Locate the cell with the specified text and output its (x, y) center coordinate. 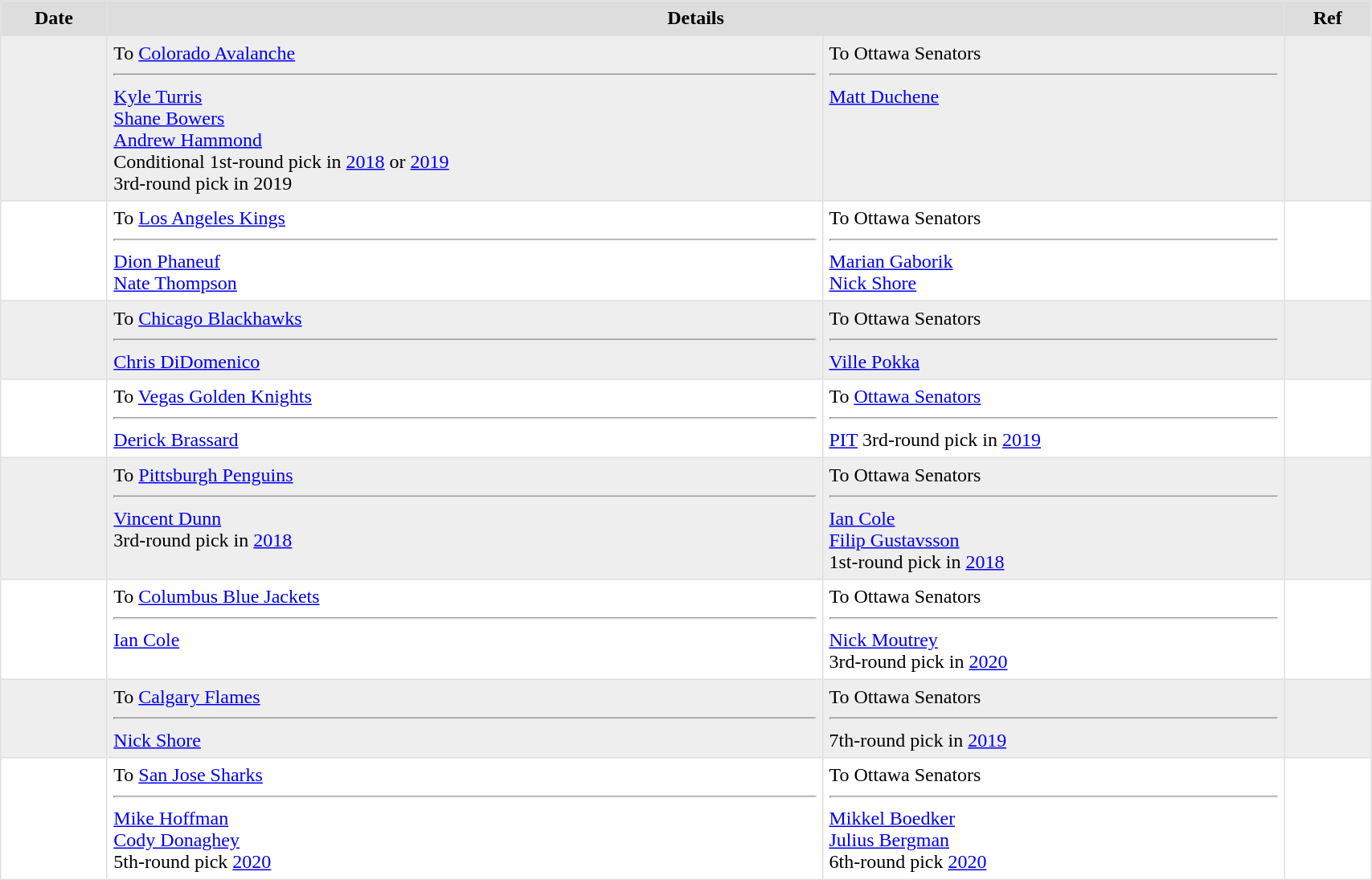
Date (54, 18)
To Ottawa SenatorsNick Moutrey3rd-round pick in 2020 (1053, 629)
To Ottawa SenatorsMikkel BoedkerJulius Bergman6th-round pick 2020 (1053, 819)
Ref (1328, 18)
To Vegas Golden KnightsDerick Brassard (465, 419)
To Ottawa SenatorsMarian GaborikNick Shore (1053, 251)
To Ottawa SenatorsIan ColeFilip Gustavsson1st-round pick in 2018 (1053, 518)
To Ottawa Senators7th-round pick in 2019 (1053, 718)
To Ottawa SenatorsVille Pokka (1053, 340)
To Pittsburgh PenguinsVincent Dunn3rd-round pick in 2018 (465, 518)
To Los Angeles KingsDion PhaneufNate Thompson (465, 251)
To Calgary FlamesNick Shore (465, 718)
To Ottawa SenatorsMatt Duchene (1053, 118)
To Ottawa SenatorsPIT 3rd-round pick in 2019 (1053, 419)
To San Jose SharksMike HoffmanCody Donaghey5th-round pick 2020 (465, 819)
To Colorado AvalancheKyle TurrisShane BowersAndrew HammondConditional 1st-round pick in 2018 or 20193rd-round pick in 2019 (465, 118)
Details (696, 18)
To Chicago BlackhawksChris DiDomenico (465, 340)
To Columbus Blue JacketsIan Cole (465, 629)
